Capture the cell that displays the provided text and extract its [X, Y] central coordinate. 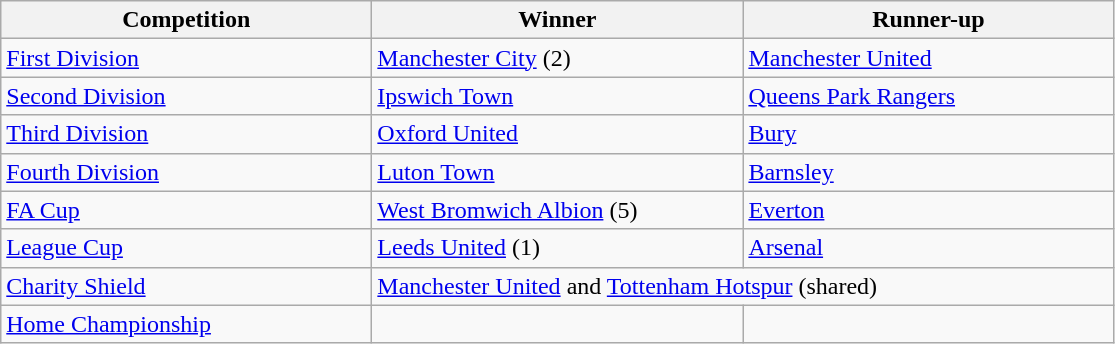
Luton Town [558, 172]
Oxford United [558, 134]
Arsenal [928, 248]
Home Championship [186, 324]
Competition [186, 20]
Manchester United [928, 58]
Manchester United and Tottenham Hotspur (shared) [743, 286]
Runner-up [928, 20]
Second Division [186, 96]
Bury [928, 134]
West Bromwich Albion (5) [558, 210]
Queens Park Rangers [928, 96]
Leeds United (1) [558, 248]
Everton [928, 210]
Manchester City (2) [558, 58]
FA Cup [186, 210]
Third Division [186, 134]
First Division [186, 58]
Fourth Division [186, 172]
Barnsley [928, 172]
League Cup [186, 248]
Winner [558, 20]
Charity Shield [186, 286]
Ipswich Town [558, 96]
